Output the [x, y] coordinate of the center of the cell containing the given text.  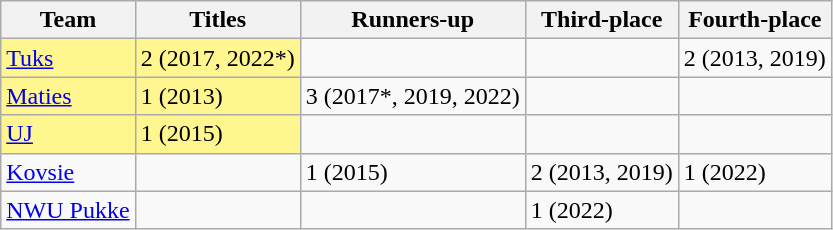
NWU Pukke [68, 210]
Fourth-place [754, 20]
Titles [218, 20]
Kovsie [68, 172]
Tuks [68, 58]
Team [68, 20]
Maties [68, 96]
1 (2013) [218, 96]
Third-place [602, 20]
3 (2017*, 2019, 2022) [412, 96]
2 (2017, 2022*) [218, 58]
Runners-up [412, 20]
UJ [68, 134]
